Output the [X, Y] coordinate of the center of the cell containing the given text.  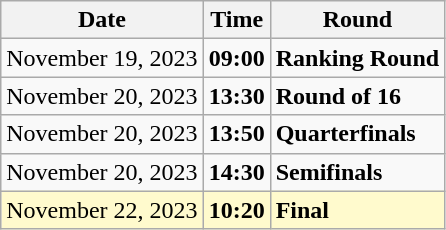
Quarterfinals [357, 134]
10:20 [236, 210]
09:00 [236, 58]
November 22, 2023 [102, 210]
Round [357, 20]
November 19, 2023 [102, 58]
Ranking Round [357, 58]
13:30 [236, 96]
Semifinals [357, 172]
Date [102, 20]
Time [236, 20]
Final [357, 210]
13:50 [236, 134]
Round of 16 [357, 96]
14:30 [236, 172]
